Extract the (x, y) coordinate from the center of the cell holding the provided text.  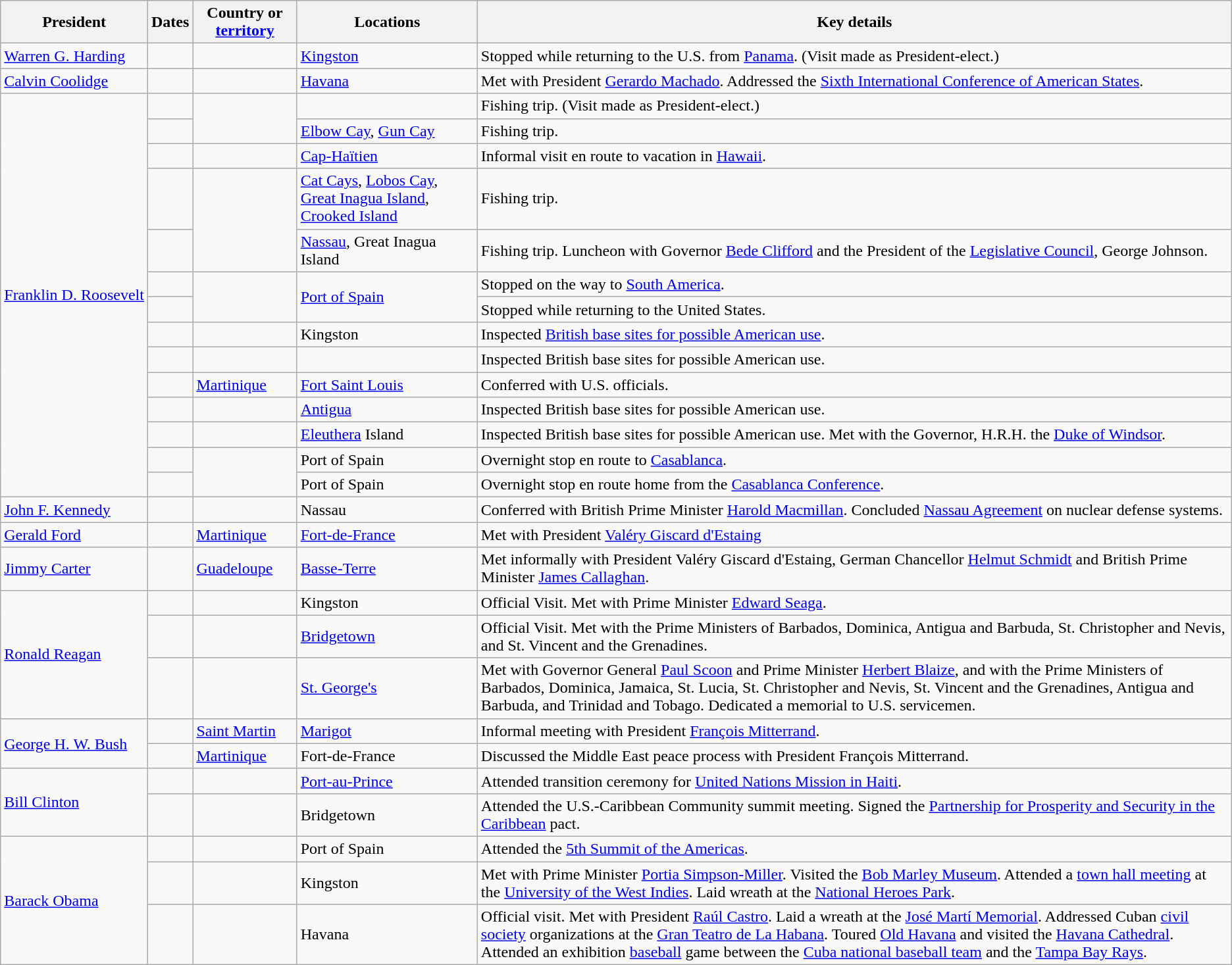
St. George's (387, 688)
Overnight stop en route home from the Casablanca Conference. (854, 485)
Bill Clinton (74, 803)
Calvin Coolidge (74, 81)
Gerald Ford (74, 535)
Ronald Reagan (74, 654)
Overnight stop en route to Casablanca. (854, 460)
Fort Saint Louis (387, 385)
Met with President Gerardo Machado. Addressed the Sixth International Conference of American States. (854, 81)
Stopped while returning to the U.S. from Panama. (Visit made as President-elect.) (854, 56)
Barack Obama (74, 900)
Attended transition ceremony for United Nations Mission in Haiti. (854, 781)
Stopped while returning to the United States. (854, 309)
Key details (854, 22)
Basse-Terre (387, 568)
Official Visit. Met with Prime Minister Edward Seaga. (854, 603)
Informal visit en route to vacation in Hawaii. (854, 156)
Attended the 5th Summit of the Americas. (854, 849)
Conferred with U.S. officials. (854, 385)
Stopped on the way to South America. (854, 284)
Met with President Valéry Giscard d'Estaing (854, 535)
Antigua (387, 410)
Jimmy Carter (74, 568)
George H. W. Bush (74, 743)
Elbow Cay, Gun Cay (387, 131)
Marigot (387, 731)
Country or territory (245, 22)
Eleuthera Island (387, 435)
Port-au-Prince (387, 781)
Warren G. Harding (74, 56)
John F. Kennedy (74, 510)
Franklin D. Roosevelt (74, 295)
Guadeloupe (245, 568)
Discussed the Middle East peace process with President François Mitterrand. (854, 756)
Saint Martin (245, 731)
President (74, 22)
Nassau, Great Inagua Island (387, 250)
Nassau (387, 510)
Met informally with President Valéry Giscard d'Estaing, German Chancellor Helmut Schmidt and British Prime Minister James Callaghan. (854, 568)
Cap-Haïtien (387, 156)
Attended the U.S.-Caribbean Community summit meeting. Signed the Partnership for Prosperity and Security in the Caribbean pact. (854, 814)
Inspected British base sites for possible American use. Met with the Governor, H.R.H. the Duke of Windsor. (854, 435)
Conferred with British Prime Minister Harold Macmillan. Concluded Nassau Agreement on nuclear defense systems. (854, 510)
Fishing trip. (Visit made as President-elect.) (854, 106)
Locations (387, 22)
Cat Cays, Lobos Cay, Great Inagua Island, Crooked Island (387, 199)
Informal meeting with President François Mitterrand. (854, 731)
Fishing trip. Luncheon with Governor Bede Clifford and the President of the Legislative Council, George Johnson. (854, 250)
Dates (170, 22)
